For the text-containing cell, return its midpoint in (x, y) coordinate format. 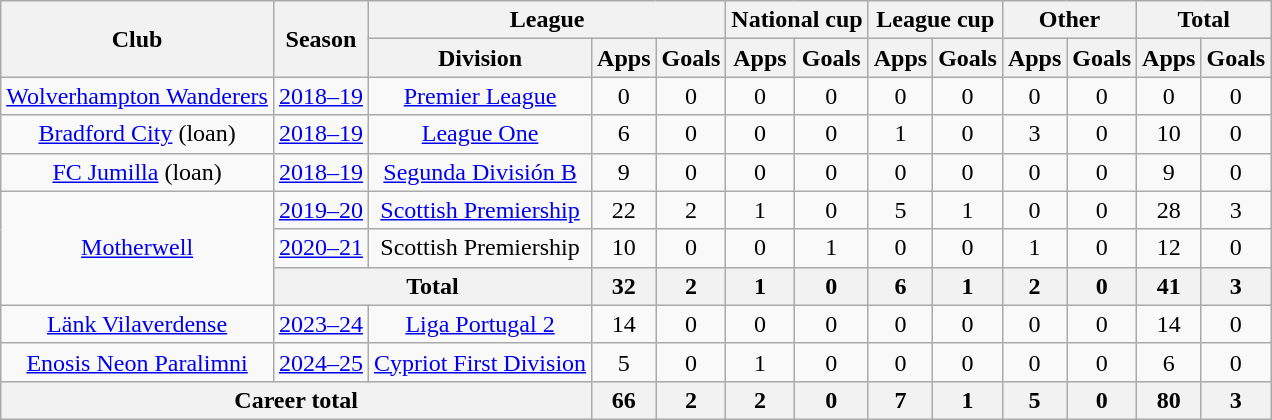
2023–24 (320, 324)
Liga Portugal 2 (480, 324)
League One (480, 134)
Enosis Neon Paralimni (138, 362)
12 (1169, 248)
41 (1169, 286)
2020–21 (320, 248)
Other (1069, 20)
Segunda División B (480, 172)
Bradford City (loan) (138, 134)
22 (624, 210)
2019–20 (320, 210)
80 (1169, 400)
66 (624, 400)
Premier League (480, 96)
32 (624, 286)
National cup (797, 20)
Division (480, 58)
Motherwell (138, 248)
7 (900, 400)
Cypriot First Division (480, 362)
28 (1169, 210)
Season (320, 39)
League (546, 20)
FC Jumilla (loan) (138, 172)
Länk Vilaverdense (138, 324)
Club (138, 39)
2024–25 (320, 362)
League cup (935, 20)
Career total (296, 400)
Wolverhampton Wanderers (138, 96)
